Return [X, Y] of the center of cell containing provided text 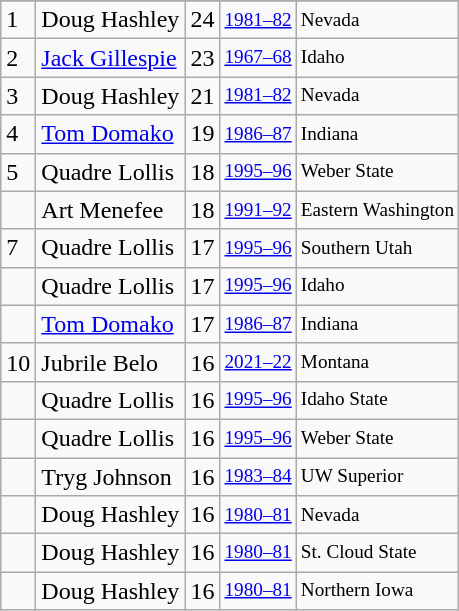
3 [18, 96]
7 [18, 248]
1983–84 [258, 477]
Eastern Washington [377, 210]
Northern Iowa [377, 591]
5 [18, 172]
10 [18, 362]
Southern Utah [377, 248]
1991–92 [258, 210]
UW Superior [377, 477]
2 [18, 58]
2021–22 [258, 362]
Jack Gillespie [110, 58]
19 [202, 134]
Tryg Johnson [110, 477]
1967–68 [258, 58]
4 [18, 134]
21 [202, 96]
Idaho State [377, 400]
Jubrile Belo [110, 362]
24 [202, 20]
Montana [377, 362]
23 [202, 58]
1 [18, 20]
St. Cloud State [377, 553]
Art Menefee [110, 210]
